Pinpoint the cell where the given text exists, returning its (X, Y) midpoint coordinate. 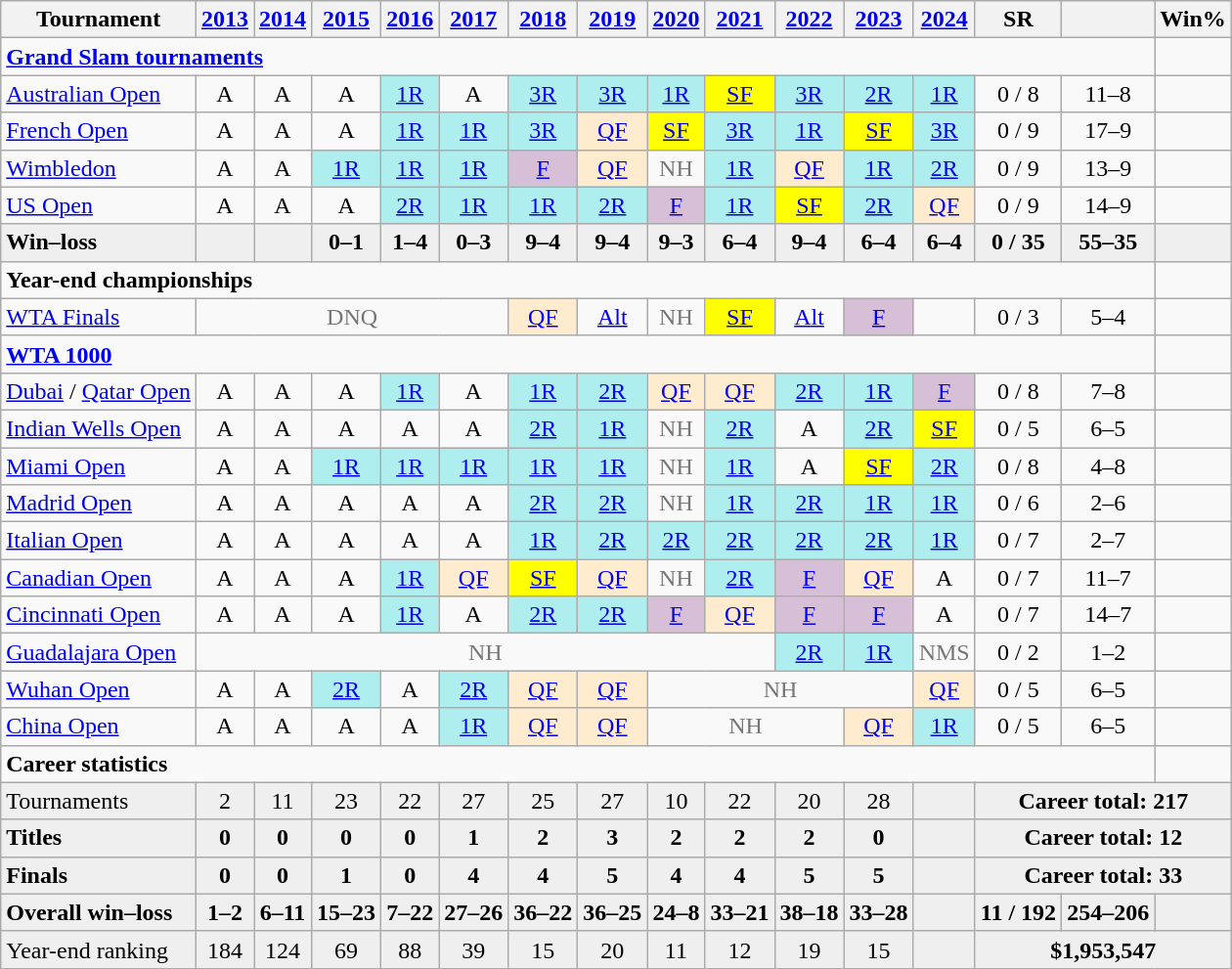
14–7 (1109, 615)
DNQ (352, 317)
254–206 (1109, 912)
1–4 (411, 242)
27–26 (473, 912)
0–1 (346, 242)
Miami Open (99, 466)
Grand Slam tournaments (578, 57)
2017 (473, 20)
Titles (99, 838)
13–9 (1109, 168)
17–9 (1109, 131)
36–25 (612, 912)
Win% (1193, 20)
Dubai / Qatar Open (99, 391)
12 (739, 949)
7–22 (411, 912)
2020 (677, 20)
2023 (878, 20)
11–7 (1109, 578)
88 (411, 949)
24–8 (677, 912)
Career total: 33 (1103, 875)
2013 (225, 20)
9–3 (677, 242)
10 (677, 801)
WTA 1000 (578, 354)
SR (1018, 20)
2024 (945, 20)
Tournament (99, 20)
French Open (99, 131)
36–22 (544, 912)
0 / 6 (1018, 504)
2–7 (1109, 541)
Guadalajara Open (99, 652)
14–9 (1109, 205)
2016 (411, 20)
2014 (284, 20)
11–8 (1109, 94)
Italian Open (99, 541)
Canadian Open (99, 578)
Year-end championships (578, 280)
2018 (544, 20)
0–3 (473, 242)
Wimbledon (99, 168)
Indian Wells Open (99, 428)
15–23 (346, 912)
0 / 2 (1018, 652)
19 (810, 949)
33–28 (878, 912)
2022 (810, 20)
Overall win–loss (99, 912)
2021 (739, 20)
69 (346, 949)
7–8 (1109, 391)
25 (544, 801)
4–8 (1109, 466)
Year-end ranking (99, 949)
Career total: 217 (1103, 801)
China Open (99, 727)
28 (878, 801)
NMS (945, 652)
39 (473, 949)
Wuhan Open (99, 689)
WTA Finals (99, 317)
$1,953,547 (1103, 949)
2–6 (1109, 504)
Madrid Open (99, 504)
0 / 3 (1018, 317)
Career statistics (578, 764)
0 / 35 (1018, 242)
23 (346, 801)
3 (612, 838)
Finals (99, 875)
Career total: 12 (1103, 838)
Win–loss (99, 242)
Tournaments (99, 801)
6–11 (284, 912)
11 / 192 (1018, 912)
Australian Open (99, 94)
55–35 (1109, 242)
38–18 (810, 912)
Cincinnati Open (99, 615)
2015 (346, 20)
184 (225, 949)
US Open (99, 205)
124 (284, 949)
33–21 (739, 912)
2019 (612, 20)
5–4 (1109, 317)
